Pinpoint the cell where the given text exists, returning its (X, Y) midpoint coordinate. 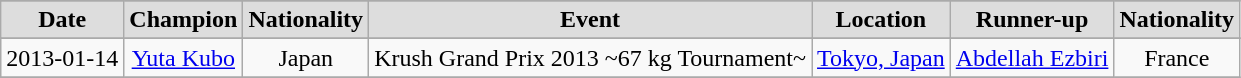
Date (62, 20)
Runner-up (1032, 20)
Japan (306, 58)
Event (590, 20)
Yuta Kubo (184, 58)
Champion (184, 20)
Abdellah Ezbiri (1032, 58)
Location (882, 20)
Krush Grand Prix 2013 ~67 kg Tournament~ (590, 58)
Tokyo, Japan (882, 58)
France (1177, 58)
2013-01-14 (62, 58)
